Return [x, y] of the center of cell containing provided text 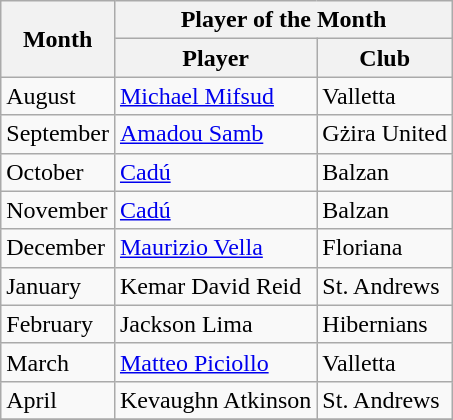
August [58, 96]
February [58, 324]
Matteo Piciollo [215, 362]
Michael Mifsud [215, 96]
Hibernians [385, 324]
Amadou Samb [215, 134]
Player of the Month [283, 20]
January [58, 286]
Kevaughn Atkinson [215, 400]
November [58, 210]
Maurizio Vella [215, 248]
March [58, 362]
Club [385, 58]
December [58, 248]
October [58, 172]
Jackson Lima [215, 324]
Floriana [385, 248]
Kemar David Reid [215, 286]
April [58, 400]
Month [58, 39]
Gżira United [385, 134]
Player [215, 58]
September [58, 134]
